From the cell containing the given text, extract its center point as [X, Y] coordinate. 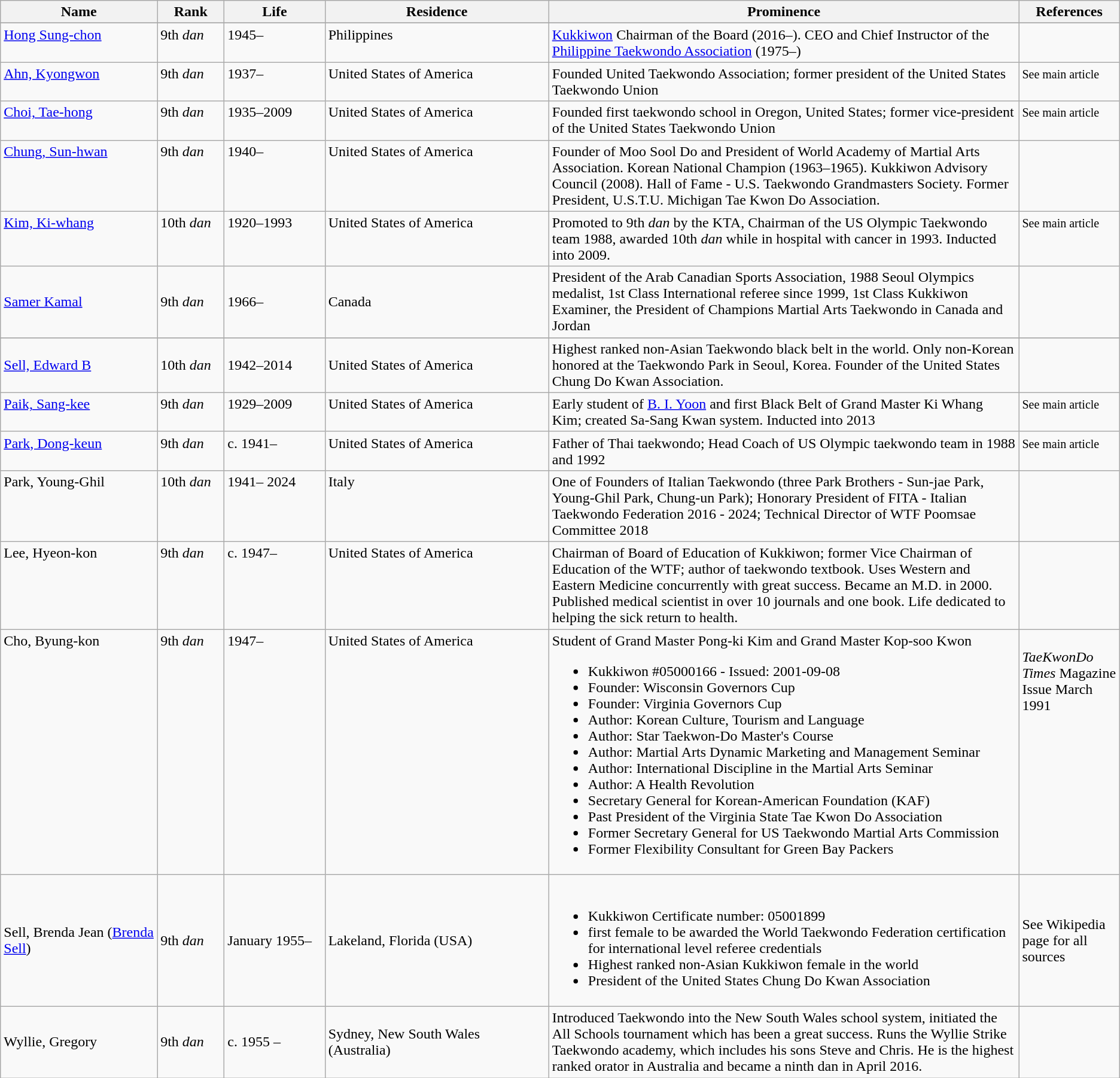
1966– [275, 302]
January 1955– [275, 940]
Italy [437, 506]
Samer Kamal [79, 302]
Sydney, New South Wales (Australia) [437, 1042]
1929–2009 [275, 412]
Ahn, Kyongwon [79, 81]
1942–2014 [275, 365]
1935–2009 [275, 121]
1940– [275, 176]
1947– [275, 752]
Rank [191, 12]
c. 1947– [275, 585]
1941– 2024 [275, 506]
Early student of B. I. Yoon and first Black Belt of Grand Master Ki Whang Kim; created Sa-Sang Kwan system. Inducted into 2013 [784, 412]
Residence [437, 12]
Father of Thai taekwondo; Head Coach of US Olympic taekwondo team in 1988 and 1992 [784, 451]
Canada [437, 302]
Cho, Byung-kon [79, 752]
Choi, Tae-hong [79, 121]
1920–1993 [275, 239]
Name [79, 12]
Kim, Ki-whang [79, 239]
Sell, Brenda Jean (Brenda Sell) [79, 940]
See Wikipedia page for all sources [1069, 940]
c. 1955 – [275, 1042]
Founded United Taekwondo Association; former president of the United States Taekwondo Union [784, 81]
Park, Dong-keun [79, 451]
Lakeland, Florida (USA) [437, 940]
Wyllie, Gregory [79, 1042]
Philippines [437, 43]
References [1069, 12]
c. 1941– [275, 451]
Chung, Sun-hwan [79, 176]
Life [275, 12]
Kukkiwon Chairman of the Board (2016–). CEO and Chief Instructor of the Philippine Taekwondo Association (1975–) [784, 43]
Founded first taekwondo school in Oregon, United States; former vice-president of the United States Taekwondo Union [784, 121]
1937– [275, 81]
Paik, Sang-kee [79, 412]
TaeKwonDo Times Magazine Issue March 1991 [1069, 752]
Sell, Edward B [79, 365]
Lee, Hyeon-kon [79, 585]
Park, Young-Ghil [79, 506]
Prominence [784, 12]
Hong Sung-chon [79, 43]
1945– [275, 43]
